Extract the (X, Y) coordinate from the center of the cell holding the provided text.  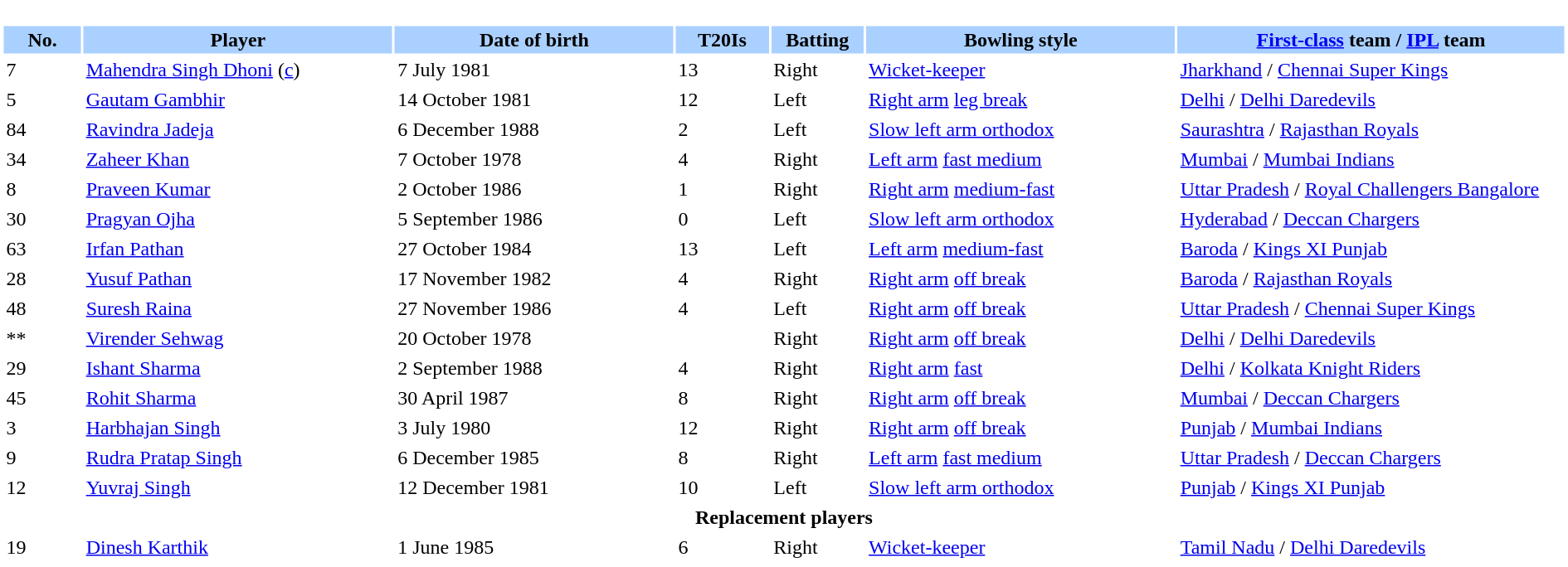
Irfan Pathan (239, 249)
Ravindra Jadeja (239, 129)
63 (41, 249)
30 (41, 219)
45 (41, 398)
Saurashtra / Rajasthan Royals (1371, 129)
0 (723, 219)
Rudra Pratap Singh (239, 458)
Yusuf Pathan (239, 279)
Baroda / Kings XI Punjab (1371, 249)
9 (41, 458)
Tamil Nadu / Delhi Daredevils (1371, 547)
Punjab / Kings XI Punjab (1371, 487)
Suresh Raina (239, 308)
1 June 1985 (534, 547)
17 November 1982 (534, 279)
3 (41, 428)
84 (41, 129)
30 April 1987 (534, 398)
T20Is (723, 40)
34 (41, 159)
5 September 1986 (534, 219)
Right arm fast (1020, 368)
Punjab / Mumbai Indians (1371, 428)
2 (723, 129)
Pragyan Ojha (239, 219)
2 October 1986 (534, 189)
Zaheer Khan (239, 159)
Mumbai / Deccan Chargers (1371, 398)
7 October 1978 (534, 159)
2 September 1988 (534, 368)
29 (41, 368)
Uttar Pradesh / Deccan Chargers (1371, 458)
Date of birth (534, 40)
Ishant Sharma (239, 368)
No. (41, 40)
Batting (817, 40)
Rohit Sharma (239, 398)
1 (723, 189)
Baroda / Rajasthan Royals (1371, 279)
Jharkhand / Chennai Super Kings (1371, 70)
Mumbai / Mumbai Indians (1371, 159)
Delhi / Kolkata Knight Riders (1371, 368)
6 December 1985 (534, 458)
** (41, 338)
7 (41, 70)
Uttar Pradesh / Royal Challengers Bangalore (1371, 189)
7 July 1981 (534, 70)
Virender Sehwag (239, 338)
12 December 1981 (534, 487)
Left arm medium-fast (1020, 249)
27 October 1984 (534, 249)
Right arm leg break (1020, 99)
48 (41, 308)
6 December 1988 (534, 129)
Gautam Gambhir (239, 99)
Yuvraj Singh (239, 487)
Praveen Kumar (239, 189)
Hyderabad / Deccan Chargers (1371, 219)
Replacement players (783, 517)
6 (723, 547)
28 (41, 279)
14 October 1981 (534, 99)
27 November 1986 (534, 308)
20 October 1978 (534, 338)
5 (41, 99)
Bowling style (1020, 40)
Harbhajan Singh (239, 428)
Mahendra Singh Dhoni (c) (239, 70)
First-class team / IPL team (1371, 40)
Right arm medium-fast (1020, 189)
Dinesh Karthik (239, 547)
3 July 1980 (534, 428)
10 (723, 487)
Uttar Pradesh / Chennai Super Kings (1371, 308)
Player (239, 40)
19 (41, 547)
